Search for the cell housing the specified text and yield its (X, Y) center coordinate. 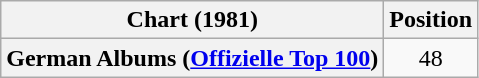
Position (431, 20)
German Albums (Offizielle Top 100) (192, 58)
Chart (1981) (192, 20)
48 (431, 58)
